Scan for the cell matching the given text and deliver its (x, y) coordinate at center. 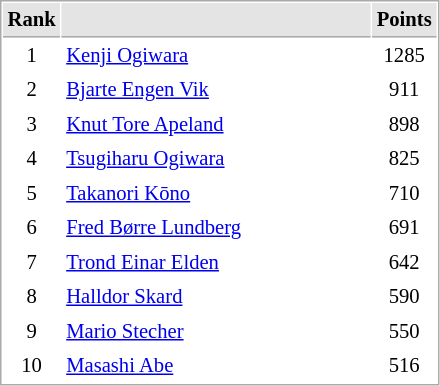
Mario Stecher (216, 332)
Tsugiharu Ogiwara (216, 158)
898 (404, 124)
10 (32, 366)
9 (32, 332)
2 (32, 90)
1 (32, 56)
Points (404, 20)
710 (404, 194)
3 (32, 124)
642 (404, 262)
1285 (404, 56)
Kenji Ogiwara (216, 56)
Masashi Abe (216, 366)
Fred Børre Lundberg (216, 228)
Trond Einar Elden (216, 262)
911 (404, 90)
6 (32, 228)
Halldor Skard (216, 296)
4 (32, 158)
Rank (32, 20)
Knut Tore Apeland (216, 124)
516 (404, 366)
590 (404, 296)
8 (32, 296)
550 (404, 332)
Bjarte Engen Vik (216, 90)
825 (404, 158)
Takanori Kōno (216, 194)
7 (32, 262)
691 (404, 228)
5 (32, 194)
